Identify which cell holds the provided text, then report its (x, y) central coordinate. 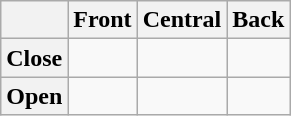
Back (258, 20)
Close (34, 58)
Central (182, 20)
Open (34, 96)
Front (102, 20)
